Scan for the cell matching the given text and deliver its (X, Y) coordinate at center. 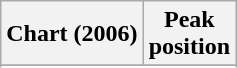
Peakposition (189, 34)
Chart (2006) (72, 34)
